Pinpoint the cell where the given text exists, returning its (X, Y) midpoint coordinate. 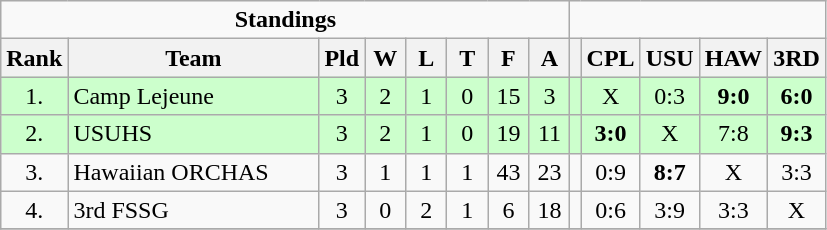
0:6 (610, 210)
3. (34, 172)
0:9 (610, 172)
Standings (286, 20)
W (386, 58)
6:0 (797, 96)
3rd FSSG (194, 210)
11 (550, 134)
7:8 (733, 134)
1. (34, 96)
6 (508, 210)
43 (508, 172)
4. (34, 210)
Pld (342, 58)
L (426, 58)
0:3 (670, 96)
3RD (797, 58)
15 (508, 96)
23 (550, 172)
19 (508, 134)
2. (34, 134)
HAW (733, 58)
3:0 (610, 134)
T (468, 58)
9:0 (733, 96)
9:3 (797, 134)
8:7 (670, 172)
Rank (34, 58)
CPL (610, 58)
USUHS (194, 134)
A (550, 58)
Hawaiian ORCHAS (194, 172)
USU (670, 58)
18 (550, 210)
Team (194, 58)
3:9 (670, 210)
Camp Lejeune (194, 96)
F (508, 58)
